Search for the cell housing the specified text and yield its [X, Y] center coordinate. 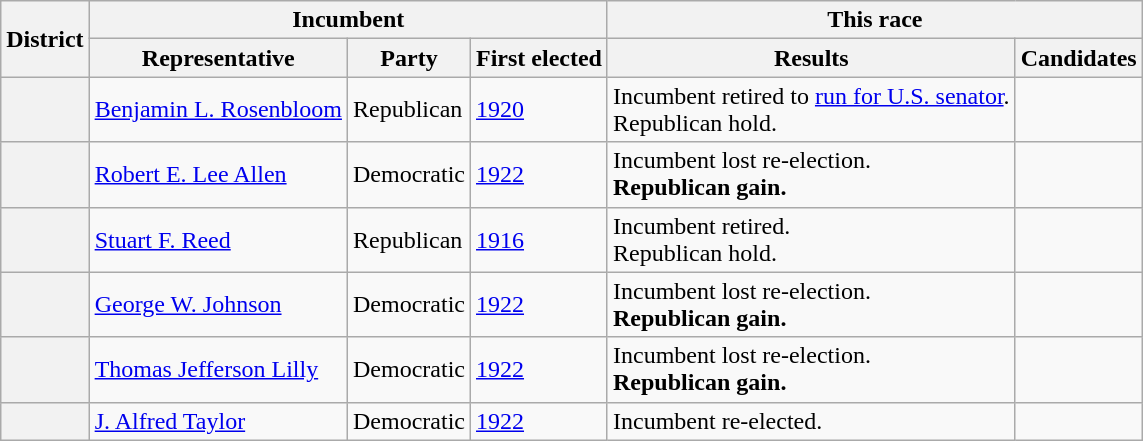
Party [408, 58]
Candidates [1078, 58]
Results [811, 58]
Incumbent [348, 20]
1920 [538, 110]
First elected [538, 58]
J. Alfred Taylor [218, 421]
George W. Johnson [218, 304]
This race [874, 20]
Incumbent retired to run for U.S. senator.Republican hold. [811, 110]
1916 [538, 240]
Robert E. Lee Allen [218, 174]
District [45, 39]
Stuart F. Reed [218, 240]
Incumbent re-elected. [811, 421]
Benjamin L. Rosenbloom [218, 110]
Incumbent retired.Republican hold. [811, 240]
Thomas Jefferson Lilly [218, 370]
Representative [218, 58]
